Pinpoint the cell where the given text exists, returning its [x, y] midpoint coordinate. 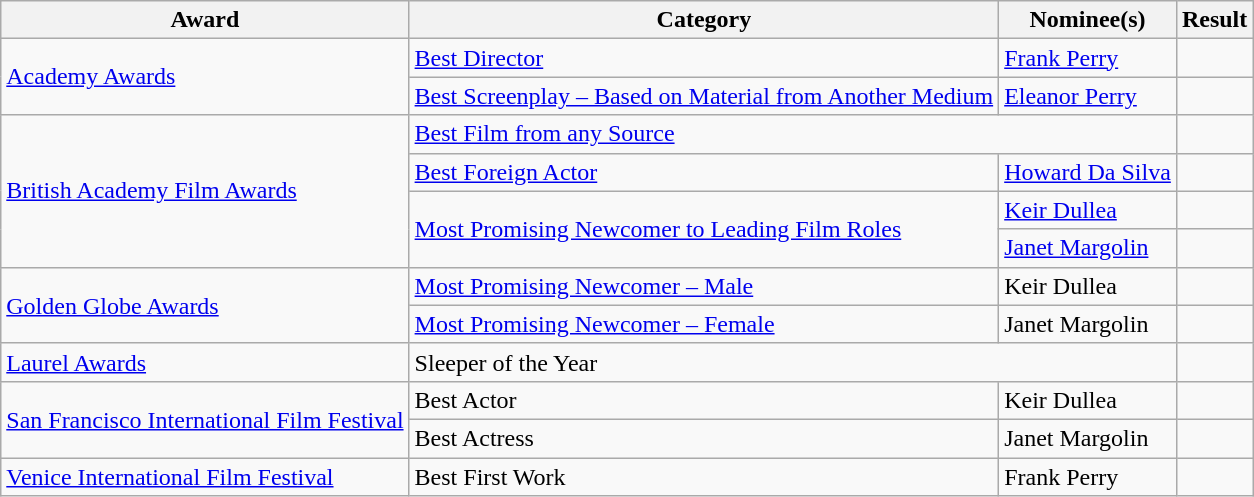
British Academy Film Awards [205, 191]
Best Film from any Source [792, 134]
Most Promising Newcomer – Female [704, 324]
San Francisco International Film Festival [205, 419]
Best Actor [704, 400]
Best First Work [704, 477]
Award [205, 20]
Academy Awards [205, 77]
Golden Globe Awards [205, 305]
Most Promising Newcomer – Male [704, 286]
Most Promising Newcomer to Leading Film Roles [704, 229]
Nominee(s) [1088, 20]
Venice International Film Festival [205, 477]
Sleeper of the Year [792, 362]
Eleanor Perry [1088, 96]
Howard Da Silva [1088, 172]
Best Director [704, 58]
Laurel Awards [205, 362]
Best Actress [704, 438]
Category [704, 20]
Best Screenplay – Based on Material from Another Medium [704, 96]
Result [1214, 20]
Best Foreign Actor [704, 172]
